Find where the given text appears and provide that cell's center as (x, y) coordinate. 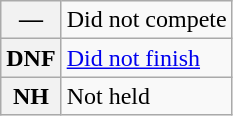
NH (31, 96)
Did not compete (146, 20)
DNF (31, 58)
Not held (146, 96)
— (31, 20)
Did not finish (146, 58)
